From the cell containing the given text, extract its center point as (X, Y) coordinate. 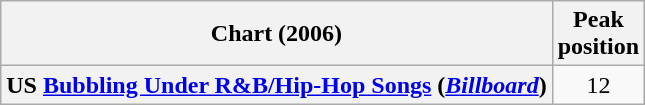
Peakposition (598, 34)
12 (598, 85)
US Bubbling Under R&B/Hip-Hop Songs (Billboard) (276, 85)
Chart (2006) (276, 34)
